Output the (X, Y) coordinate of the center of the cell containing the given text.  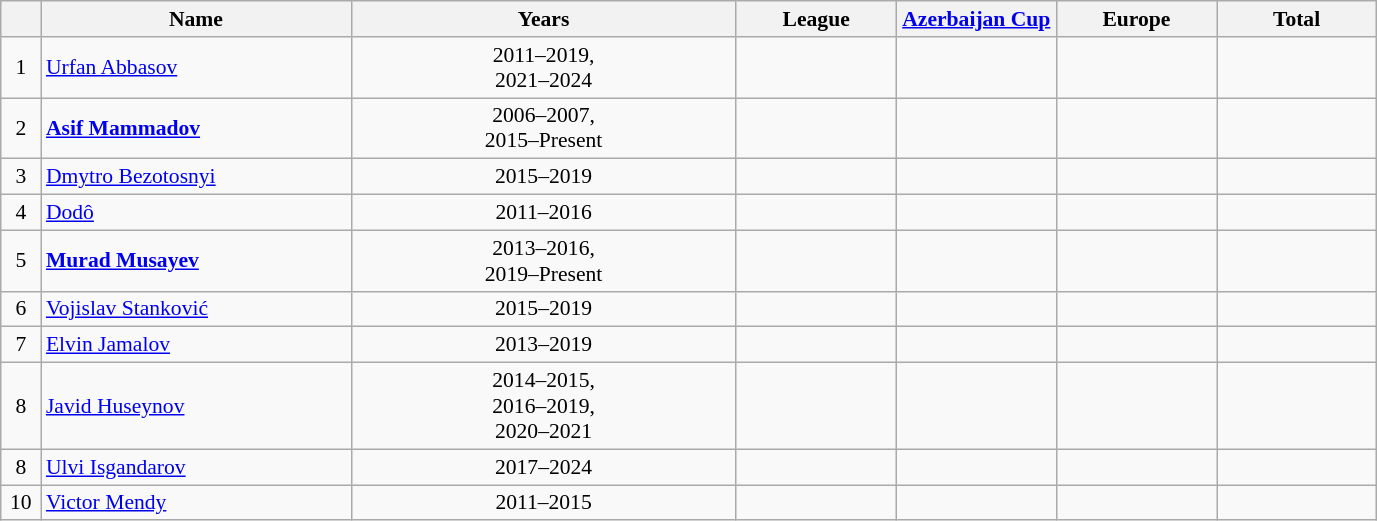
6 (21, 309)
Europe (1136, 19)
2011–2019, 2021–2024 (544, 68)
2006–2007, 2015–Present (544, 128)
Vojislav Stanković (196, 309)
Azerbaijan Cup (976, 19)
3 (21, 177)
2014–2015, 2016–2019, 2020–2021 (544, 406)
Dodô (196, 213)
Murad Musayev (196, 260)
Ulvi Isgandarov (196, 467)
2011–2016 (544, 213)
5 (21, 260)
2013–2016, 2019–Present (544, 260)
Javid Huseynov (196, 406)
Dmytro Bezotosnyi (196, 177)
7 (21, 345)
Urfan Abbasov (196, 68)
Asif Mammadov (196, 128)
2013–2019 (544, 345)
1 (21, 68)
2017–2024 (544, 467)
Name (196, 19)
Total (1296, 19)
League (816, 19)
Years (544, 19)
Elvin Jamalov (196, 345)
4 (21, 213)
Victor Mendy (196, 503)
10 (21, 503)
2 (21, 128)
2011–2015 (544, 503)
